Output the [x, y] coordinate of the center of the cell containing the given text.  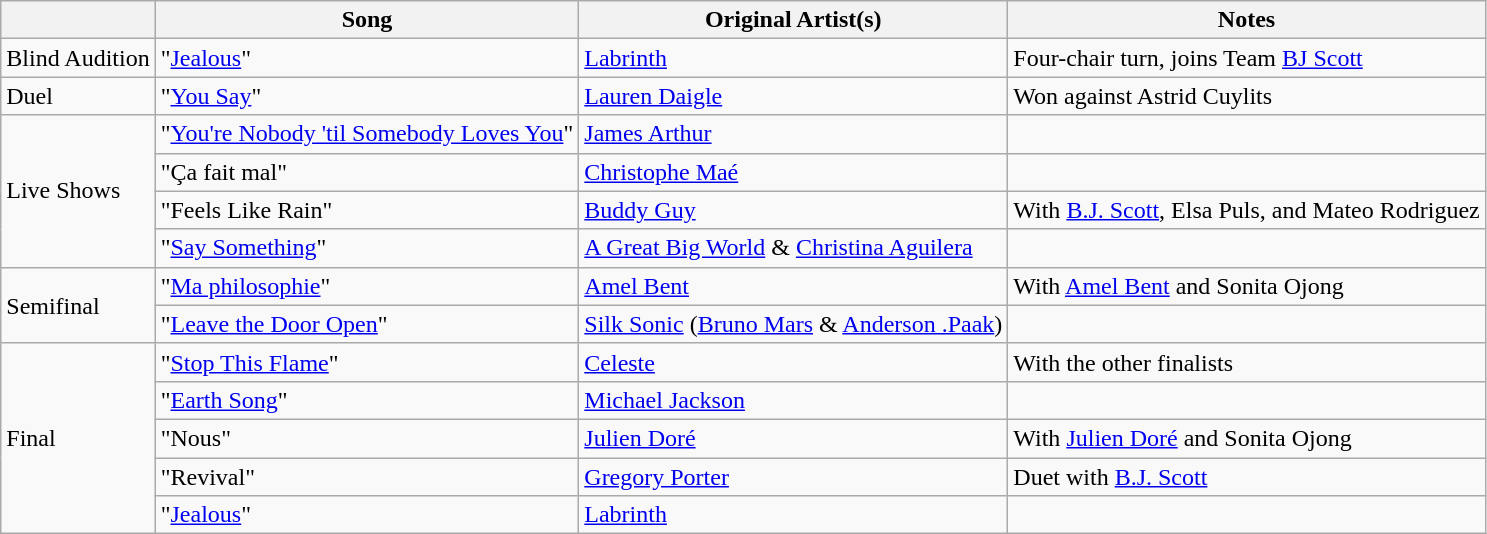
Celeste [794, 362]
"Stop This Flame" [367, 362]
Julien Doré [794, 438]
Gregory Porter [794, 477]
"Say Something" [367, 248]
"Ma philosophie" [367, 286]
With the other finalists [1246, 362]
With Amel Bent and Sonita Ojong [1246, 286]
Amel Bent [794, 286]
Song [367, 20]
"You're Nobody 'til Somebody Loves You" [367, 134]
"You Say" [367, 96]
"Earth Song" [367, 400]
Lauren Daigle [794, 96]
Michael Jackson [794, 400]
Christophe Maé [794, 172]
A Great Big World & Christina Aguilera [794, 248]
Four-chair turn, joins Team BJ Scott [1246, 58]
James Arthur [794, 134]
"Nous" [367, 438]
Won against Astrid Cuylits [1246, 96]
Buddy Guy [794, 210]
Notes [1246, 20]
"Ça fait mal" [367, 172]
"Revival" [367, 477]
With B.J. Scott, Elsa Puls, and Mateo Rodriguez [1246, 210]
Duet with B.J. Scott [1246, 477]
"Leave the Door Open" [367, 324]
With Julien Doré and Sonita Ojong [1246, 438]
Live Shows [78, 191]
Original Artist(s) [794, 20]
Final [78, 438]
"Feels Like Rain" [367, 210]
Silk Sonic (Bruno Mars & Anderson .Paak) [794, 324]
Blind Audition [78, 58]
Semifinal [78, 305]
Duel [78, 96]
